For the text-containing cell, return its midpoint in (X, Y) coordinate format. 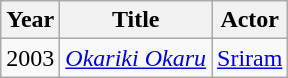
2003 (30, 58)
Sriram (250, 58)
Year (30, 20)
Actor (250, 20)
Title (136, 20)
Okariki Okaru (136, 58)
